Determine the [X, Y] coordinate at the center of the cell enclosing the given text.  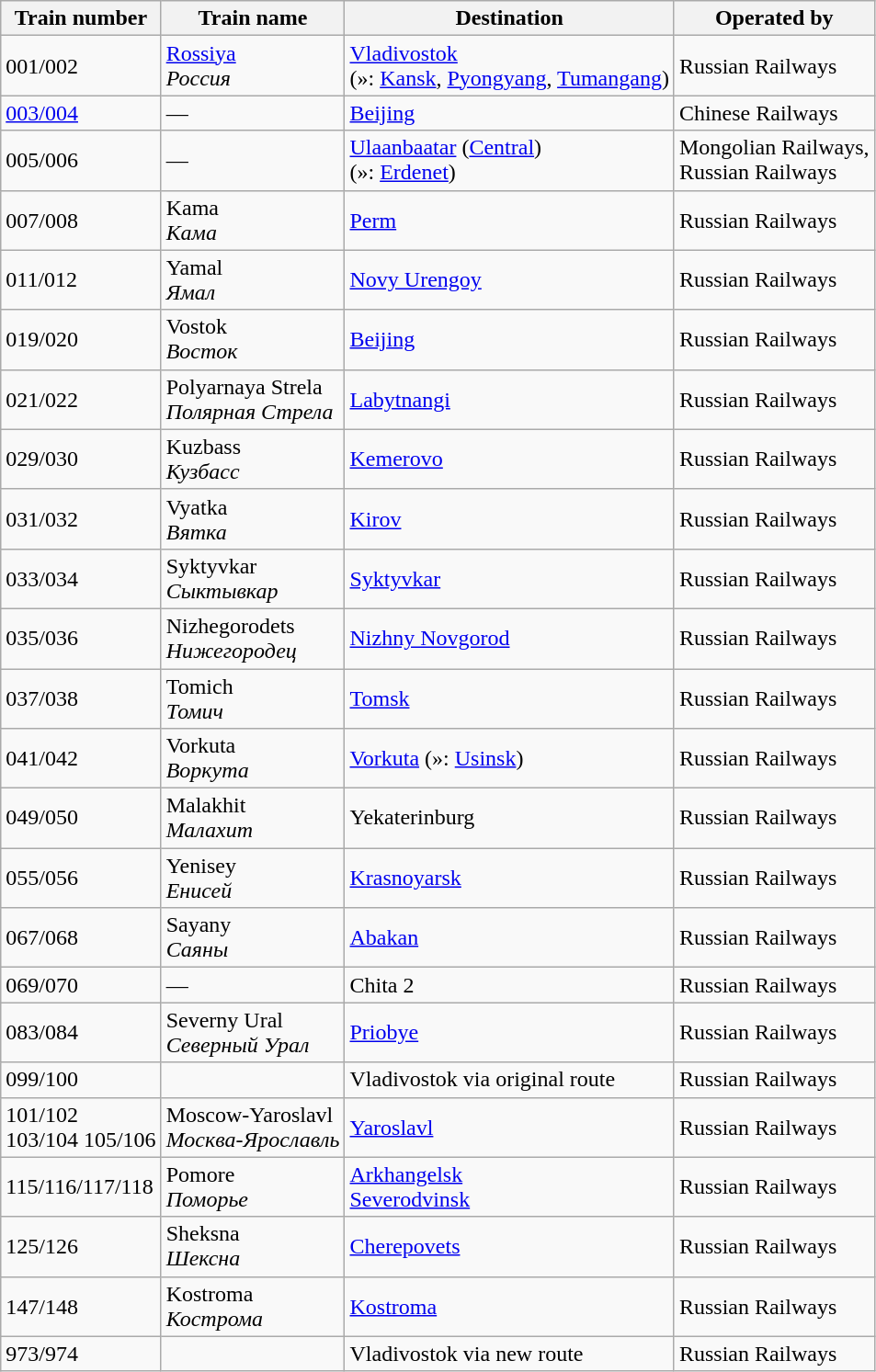
Yaroslavl [509, 1127]
Nizhny Novgorod [509, 638]
Vladivostok via original route [509, 1080]
Malakhit Малахит [253, 818]
069/070 [81, 985]
Moscow-YaroslavlМосква-Ярославль [253, 1127]
Severny Ural Северный Урал [253, 1033]
125/126 [81, 1246]
Kama Кама [253, 221]
Chinese Railways [774, 113]
Tomich Томич [253, 698]
Mongolian Railways, Russian Railways [774, 160]
Kostroma [509, 1307]
Krasnoyarsk [509, 879]
Labytnangi [509, 399]
Syktyvkar [509, 579]
Operated by [774, 18]
033/034 [81, 579]
037/038 [81, 698]
Tomsk [509, 698]
973/974 [81, 1354]
Destination [509, 18]
041/042 [81, 759]
Train name [253, 18]
Vorkuta (»: Usinsk) [509, 759]
Vostok Восток [253, 340]
Kirov [509, 518]
003/004 [81, 113]
031/032 [81, 518]
Perm [509, 221]
021/022 [81, 399]
Vladivostok(»: Kansk, Pyongyang, Tumangang) [509, 66]
001/002 [81, 66]
083/084 [81, 1033]
Sayany Саяны [253, 937]
Sheksna Шексна [253, 1246]
Syktyvkar Сыктывкар [253, 579]
Train number [81, 18]
Vladivostok via new route [509, 1354]
099/100 [81, 1080]
101/102103/104 105/106 [81, 1127]
Novy Urengoy [509, 279]
029/030 [81, 459]
Chita 2 [509, 985]
Kemerovo [509, 459]
Polyarnaya Strela Полярная Стрела [253, 399]
Yenisey Енисей [253, 879]
Kostroma Кострома [253, 1307]
147/148 [81, 1307]
Rossiya Россия [253, 66]
Cherepovets [509, 1246]
019/020 [81, 340]
Nizhegorodets Нижегородец [253, 638]
Priobye [509, 1033]
Yekaterinburg [509, 818]
035/036 [81, 638]
007/008 [81, 221]
Pomore Поморье [253, 1187]
049/050 [81, 818]
Vorkuta Воркута [253, 759]
067/068 [81, 937]
Abakan [509, 937]
Yamal Ямал [253, 279]
005/006 [81, 160]
Vyatka Вятка [253, 518]
055/056 [81, 879]
Kuzbass Кузбасс [253, 459]
115/116/117/118 [81, 1187]
011/012 [81, 279]
Ulaanbaatar (Central)(»: Erdenet) [509, 160]
Arkhangelsk Severodvinsk [509, 1187]
